Identify which cell holds the provided text, then report its (x, y) central coordinate. 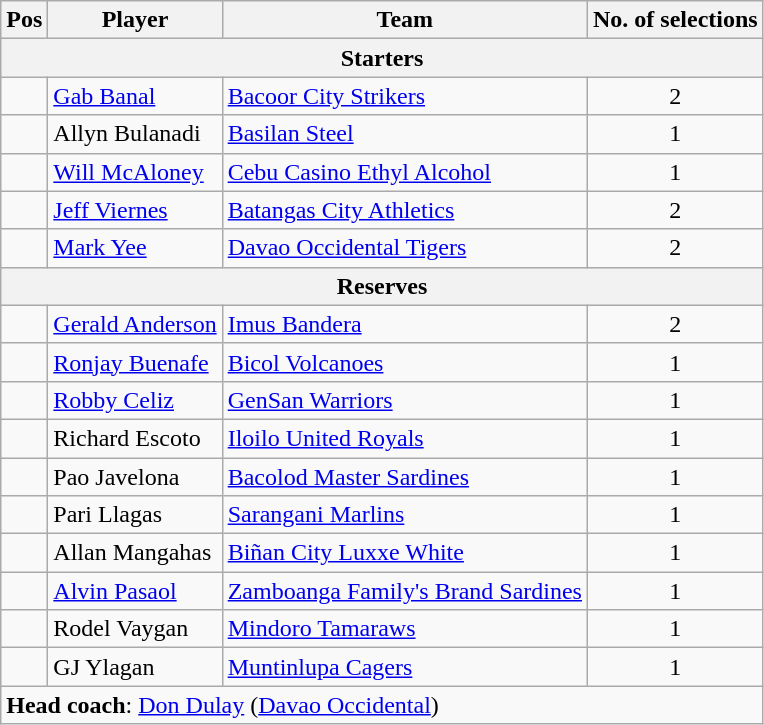
Pao Javelona (135, 477)
Will McAloney (135, 172)
Mindoro Tamaraws (404, 629)
Richard Escoto (135, 438)
Gab Banal (135, 96)
Muntinlupa Cagers (404, 667)
Reserves (382, 286)
No. of selections (675, 20)
Allan Mangahas (135, 553)
Cebu Casino Ethyl Alcohol (404, 172)
Bicol Volcanoes (404, 362)
Ronjay Buenafe (135, 362)
Starters (382, 58)
Batangas City Athletics (404, 210)
Davao Occidental Tigers (404, 248)
Iloilo United Royals (404, 438)
Head coach: Don Dulay (Davao Occidental) (382, 705)
Pos (24, 20)
Robby Celiz (135, 400)
GJ Ylagan (135, 667)
GenSan Warriors (404, 400)
Alvin Pasaol (135, 591)
Sarangani Marlins (404, 515)
Rodel Vaygan (135, 629)
Bacolod Master Sardines (404, 477)
Imus Bandera (404, 324)
Player (135, 20)
Bacoor City Strikers (404, 96)
Pari Llagas (135, 515)
Gerald Anderson (135, 324)
Jeff Viernes (135, 210)
Allyn Bulanadi (135, 134)
Biñan City Luxxe White (404, 553)
Team (404, 20)
Mark Yee (135, 248)
Zamboanga Family's Brand Sardines (404, 591)
Basilan Steel (404, 134)
